Return (x, y) of the center of cell containing provided text 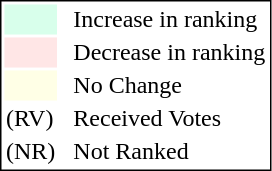
(RV) (30, 119)
Increase in ranking (170, 19)
(NR) (30, 151)
Not Ranked (170, 151)
Received Votes (170, 119)
No Change (170, 85)
Decrease in ranking (170, 53)
